Locate the cell with the specified text and output its (X, Y) center coordinate. 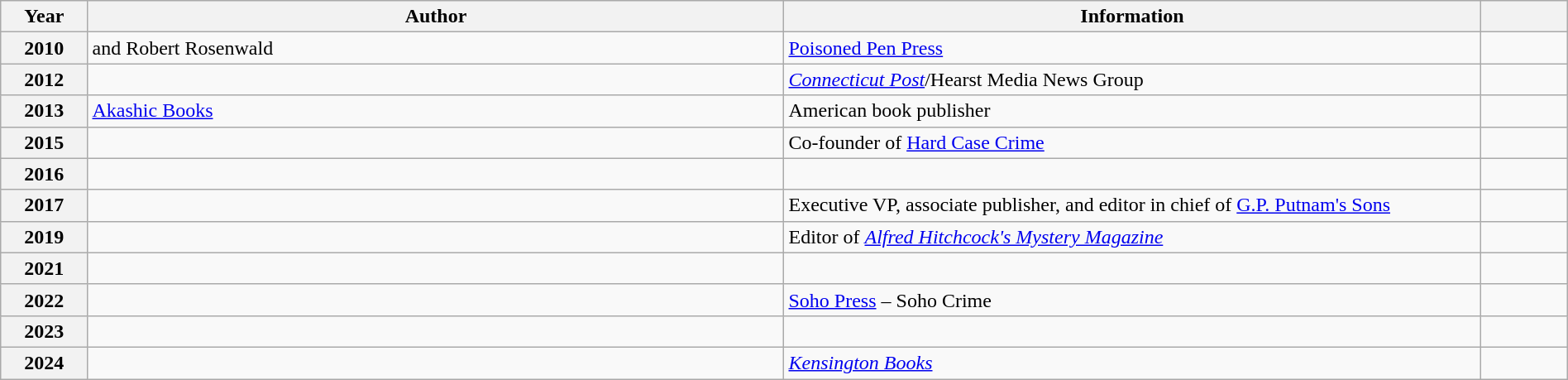
2024 (45, 363)
2023 (45, 331)
and Robert Rosenwald (436, 48)
Editor of Alfred Hitchcock's Mystery Magazine (1132, 237)
Co-founder of Hard Case Crime (1132, 142)
2016 (45, 174)
2013 (45, 111)
Connecticut Post/Hearst Media News Group (1132, 79)
2012 (45, 79)
2010 (45, 48)
Akashic Books (436, 111)
Year (45, 17)
2021 (45, 268)
Author (436, 17)
2017 (45, 205)
Information (1132, 17)
2019 (45, 237)
2015 (45, 142)
Executive VP, associate publisher, and editor in chief of G.P. Putnam's Sons (1132, 205)
2022 (45, 300)
Poisoned Pen Press (1132, 48)
Soho Press – Soho Crime (1132, 300)
Kensington Books (1132, 363)
American book publisher (1132, 111)
